For the text-containing cell, return its midpoint in (X, Y) coordinate format. 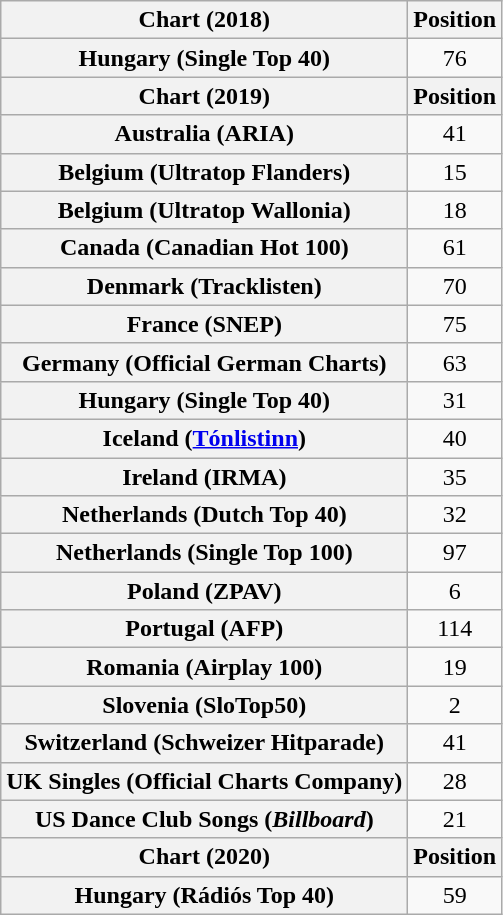
Ireland (IRMA) (204, 477)
40 (455, 438)
Netherlands (Single Top 100) (204, 553)
Australia (ARIA) (204, 134)
Chart (2018) (204, 20)
Chart (2019) (204, 96)
114 (455, 629)
US Dance Club Songs (Billboard) (204, 819)
6 (455, 591)
59 (455, 895)
Poland (ZPAV) (204, 591)
Slovenia (SloTop50) (204, 705)
19 (455, 667)
31 (455, 400)
Belgium (Ultratop Wallonia) (204, 210)
Iceland (Tónlistinn) (204, 438)
Chart (2020) (204, 857)
Switzerland (Schweizer Hitparade) (204, 743)
76 (455, 58)
21 (455, 819)
Germany (Official German Charts) (204, 362)
Netherlands (Dutch Top 40) (204, 515)
2 (455, 705)
UK Singles (Official Charts Company) (204, 781)
32 (455, 515)
France (SNEP) (204, 324)
28 (455, 781)
61 (455, 248)
Canada (Canadian Hot 100) (204, 248)
63 (455, 362)
Denmark (Tracklisten) (204, 286)
35 (455, 477)
Hungary (Rádiós Top 40) (204, 895)
18 (455, 210)
15 (455, 172)
75 (455, 324)
70 (455, 286)
Belgium (Ultratop Flanders) (204, 172)
97 (455, 553)
Romania (Airplay 100) (204, 667)
Portugal (AFP) (204, 629)
